Provide the (x, y) coordinate of the cell's center where the given text is located.  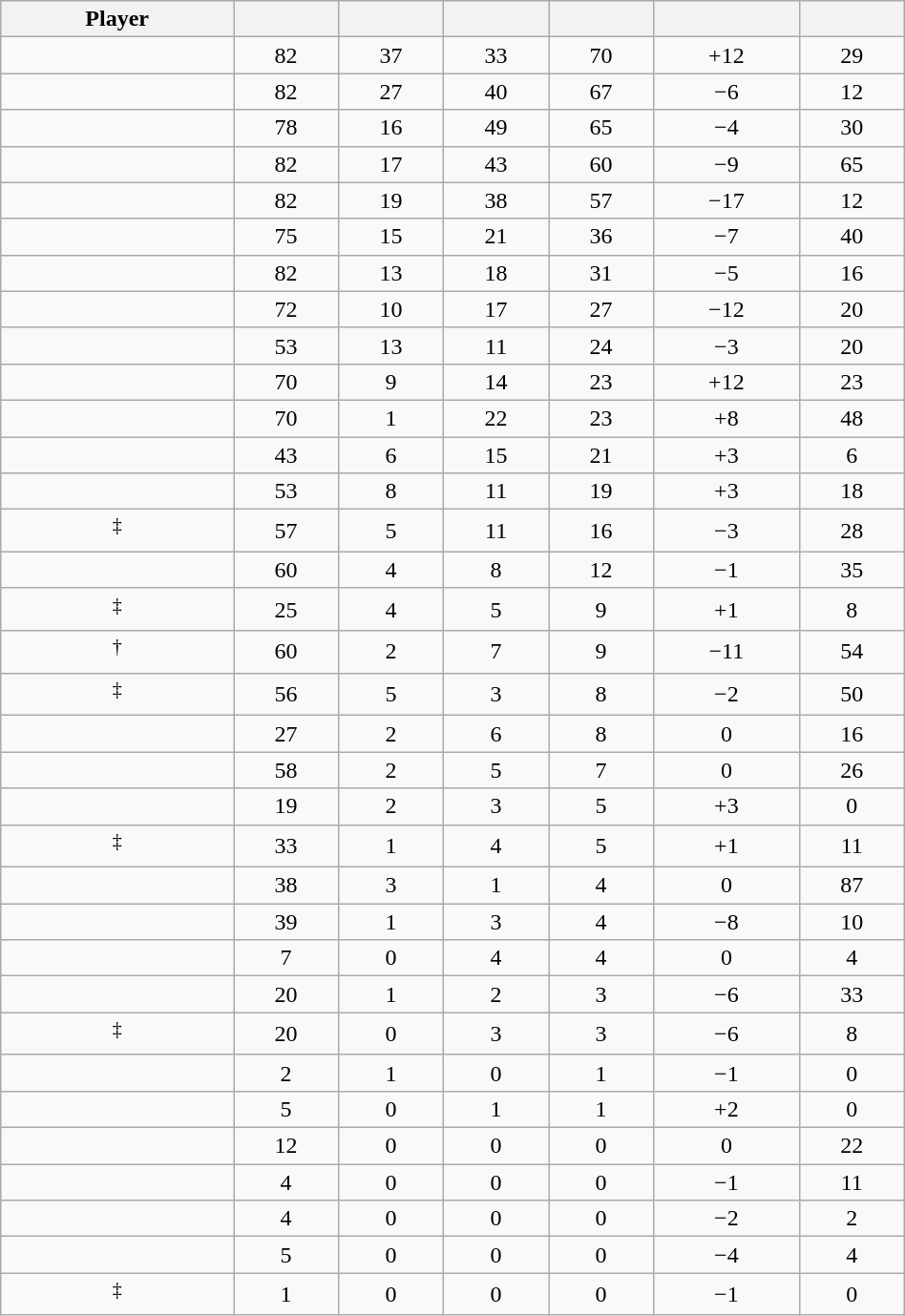
26 (852, 770)
−17 (727, 200)
−9 (727, 164)
48 (852, 418)
Player (117, 19)
75 (286, 237)
56 (286, 695)
−5 (727, 273)
49 (496, 128)
25 (286, 609)
50 (852, 695)
+2 (727, 1110)
29 (852, 55)
36 (601, 237)
24 (601, 345)
67 (601, 92)
−11 (727, 653)
14 (496, 382)
39 (286, 922)
87 (852, 886)
28 (852, 531)
54 (852, 653)
† (117, 653)
−8 (727, 922)
30 (852, 128)
+8 (727, 418)
78 (286, 128)
35 (852, 570)
58 (286, 770)
72 (286, 309)
37 (391, 55)
31 (601, 273)
−7 (727, 237)
−12 (727, 309)
